Return the (x, y) coordinate for the center point of the cell that contains the specified text.  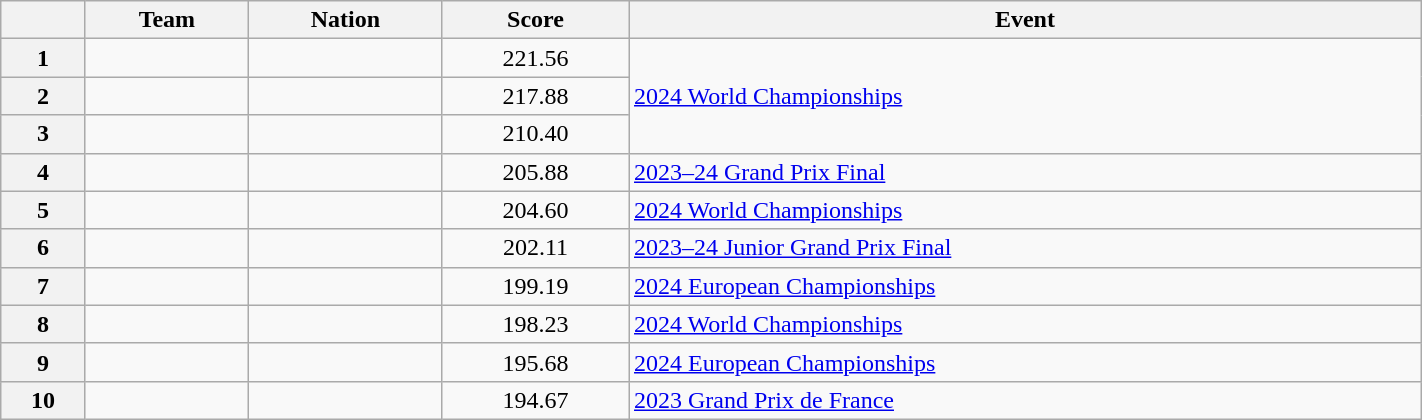
205.88 (535, 172)
Nation (345, 20)
217.88 (535, 96)
204.60 (535, 210)
1 (44, 58)
195.68 (535, 362)
2023 Grand Prix de France (1024, 400)
10 (44, 400)
202.11 (535, 248)
210.40 (535, 134)
198.23 (535, 324)
2023–24 Junior Grand Prix Final (1024, 248)
7 (44, 286)
2 (44, 96)
4 (44, 172)
221.56 (535, 58)
9 (44, 362)
8 (44, 324)
199.19 (535, 286)
3 (44, 134)
Team (166, 20)
Score (535, 20)
6 (44, 248)
194.67 (535, 400)
Event (1024, 20)
5 (44, 210)
2023–24 Grand Prix Final (1024, 172)
